Search for the cell housing the specified text and yield its (x, y) center coordinate. 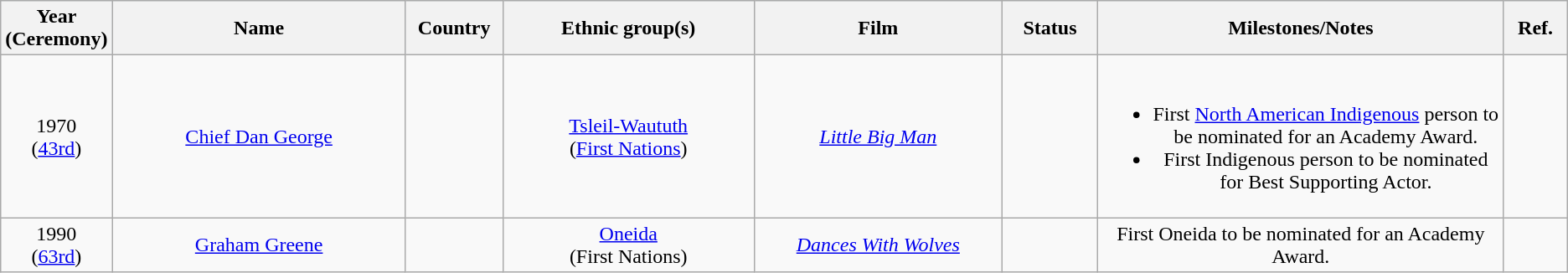
First North American Indigenous person to be nominated for an Academy Award.First Indigenous person to be nominated for Best Supporting Actor. (1301, 136)
Chief Dan George (259, 136)
First Oneida to be nominated for an Academy Award. (1301, 245)
Dances With Wolves (878, 245)
Little Big Man (878, 136)
Film (878, 28)
Status (1050, 28)
Name (259, 28)
Ethnic group(s) (628, 28)
1990(63rd) (57, 245)
Year(Ceremony) (57, 28)
Country (454, 28)
Oneida(First Nations) (628, 245)
Tsleil-Waututh(First Nations) (628, 136)
Graham Greene (259, 245)
1970(43rd) (57, 136)
Ref. (1535, 28)
Milestones/Notes (1301, 28)
